Locate the cell with the specified text and output its [x, y] center coordinate. 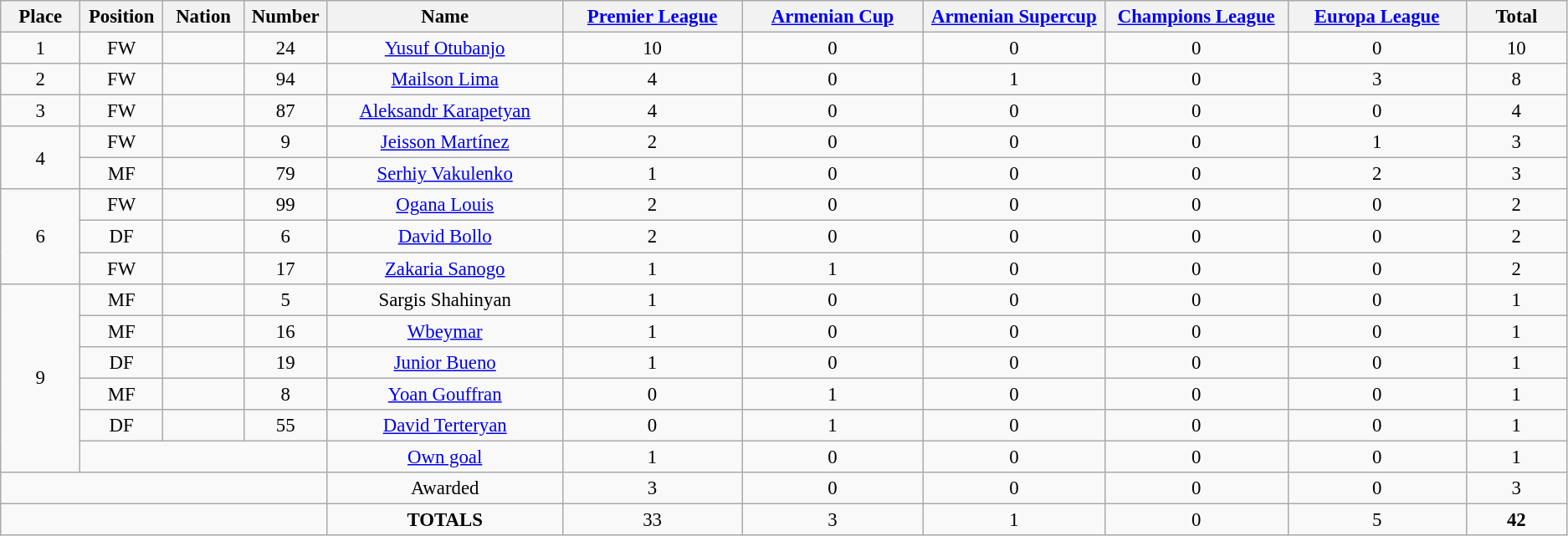
Aleksandr Karapetyan [445, 111]
99 [286, 205]
Junior Bueno [445, 362]
Ogana Louis [445, 205]
Premier League [653, 17]
Own goal [445, 457]
Yusuf Otubanjo [445, 48]
Armenian Cup [833, 17]
Awarded [445, 488]
David Bollo [445, 237]
Position [122, 17]
19 [286, 362]
Zakaria Sanogo [445, 268]
42 [1516, 519]
55 [286, 426]
Total [1516, 17]
Number [286, 17]
Yoan Gouffran [445, 394]
87 [286, 111]
Jeisson Martínez [445, 142]
16 [286, 331]
Armenian Supercup [1014, 17]
Mailson Lima [445, 79]
Champions League [1196, 17]
17 [286, 268]
Sargis Shahinyan [445, 299]
33 [653, 519]
Name [445, 17]
Europa League [1377, 17]
Serhiy Vakulenko [445, 174]
24 [286, 48]
TOTALS [445, 519]
Place [40, 17]
Nation [204, 17]
Wbeymar [445, 331]
94 [286, 79]
79 [286, 174]
David Terteryan [445, 426]
